Find where the given text appears and provide that cell's center as [X, Y] coordinate. 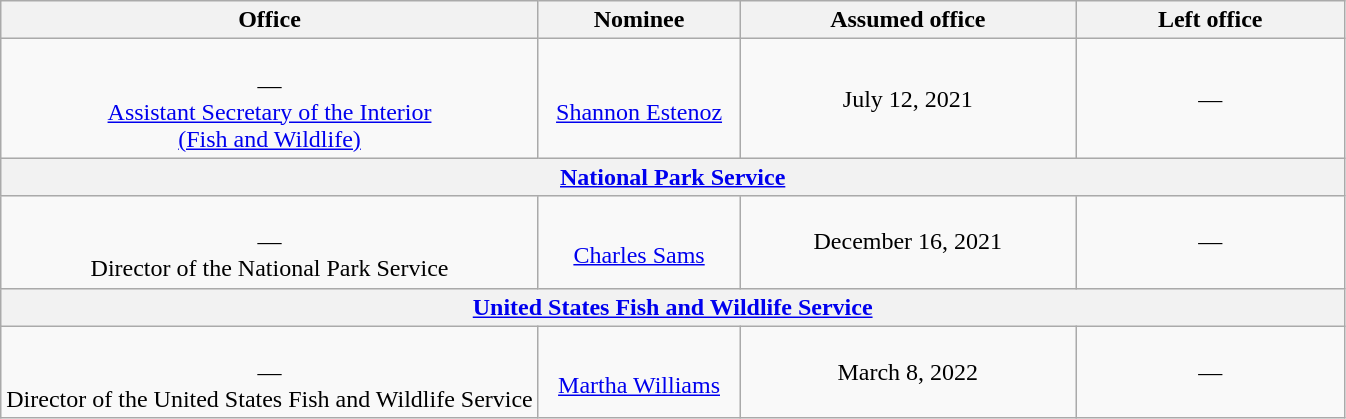
—Director of the United States Fish and Wildlife Service [270, 372]
—Assistant Secretary of the Interior(Fish and Wildlife) [270, 98]
Shannon Estenoz [639, 98]
Left office [1210, 20]
March 8, 2022 [908, 372]
United States Fish and Wildlife Service [673, 307]
July 12, 2021 [908, 98]
Nominee [639, 20]
Office [270, 20]
December 16, 2021 [908, 242]
Charles Sams [639, 242]
National Park Service [673, 177]
—Director of the National Park Service [270, 242]
Martha Williams [639, 372]
Assumed office [908, 20]
